Pinpoint the cell where the given text exists, returning its [X, Y] midpoint coordinate. 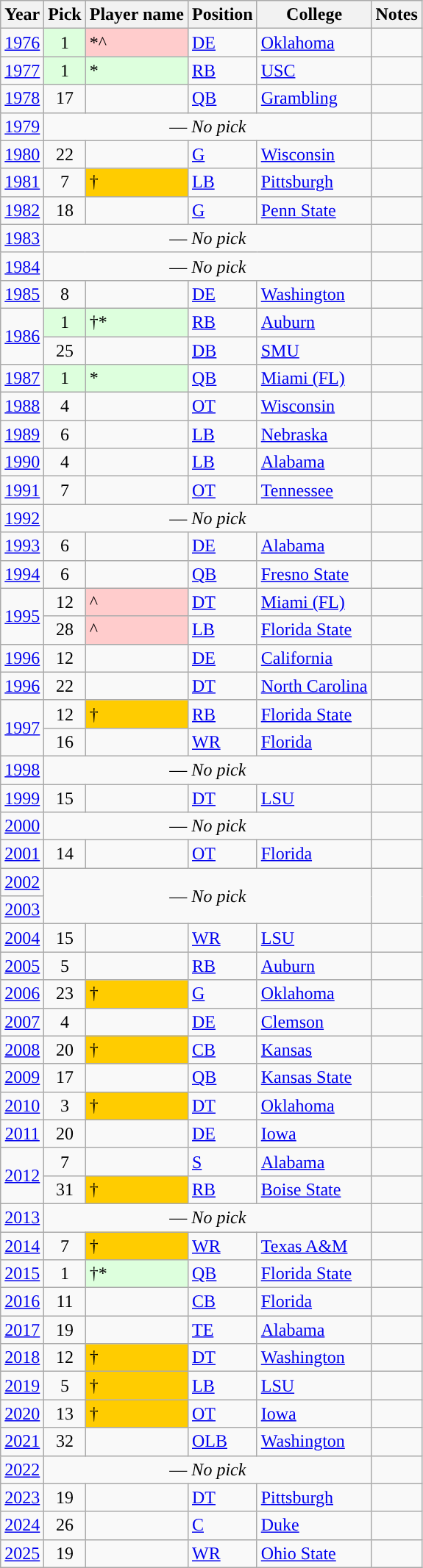
13 [65, 1414]
23 [65, 994]
2005 [22, 966]
1987 [22, 379]
Pick [65, 15]
1981 [22, 182]
2007 [22, 1022]
Grambling [314, 99]
1992 [22, 518]
1983 [22, 238]
2022 [22, 1469]
2014 [22, 1246]
2012 [22, 1175]
S [222, 1161]
2024 [22, 1525]
28 [65, 630]
2023 [22, 1497]
1991 [22, 490]
2006 [22, 994]
Notes [397, 15]
1989 [22, 434]
16 [65, 742]
1990 [22, 462]
Clemson [314, 1022]
25 [65, 351]
*^ [137, 43]
DB [222, 351]
2008 [22, 1050]
1982 [22, 210]
Player name [137, 15]
32 [65, 1442]
2017 [22, 1330]
USC [314, 71]
California [314, 658]
31 [65, 1189]
SMU [314, 351]
8 [65, 294]
Kansas [314, 1050]
14 [65, 854]
1986 [22, 336]
Fresno State [314, 574]
2001 [22, 854]
3 [65, 1106]
1980 [22, 154]
1985 [22, 294]
2013 [22, 1217]
2021 [22, 1442]
C [222, 1525]
2016 [22, 1302]
OLB [222, 1442]
Boise State [314, 1189]
2010 [22, 1106]
Year [22, 15]
Position [222, 15]
1997 [22, 728]
1976 [22, 43]
1998 [22, 770]
11 [65, 1302]
Penn State [314, 210]
Kansas State [314, 1078]
2009 [22, 1078]
College [314, 15]
2019 [22, 1386]
TE [222, 1330]
North Carolina [314, 686]
2020 [22, 1414]
Duke [314, 1525]
2004 [22, 938]
2002 [22, 882]
1994 [22, 574]
1979 [22, 126]
1984 [22, 266]
Nebraska [314, 434]
2018 [22, 1358]
2003 [22, 910]
Tennessee [314, 490]
1993 [22, 546]
1995 [22, 616]
Texas A&M [314, 1246]
2015 [22, 1274]
Ohio State [314, 1553]
2011 [22, 1134]
1999 [22, 798]
26 [65, 1525]
1988 [22, 407]
2025 [22, 1553]
2000 [22, 826]
1977 [22, 71]
18 [65, 210]
1978 [22, 99]
